Return [X, Y] of the center of cell containing provided text 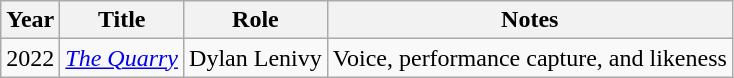
Title [122, 20]
Voice, performance capture, and likeness [530, 58]
Year [30, 20]
Notes [530, 20]
Dylan Lenivy [256, 58]
2022 [30, 58]
Role [256, 20]
The Quarry [122, 58]
